Capture the cell that displays the provided text and extract its [x, y] central coordinate. 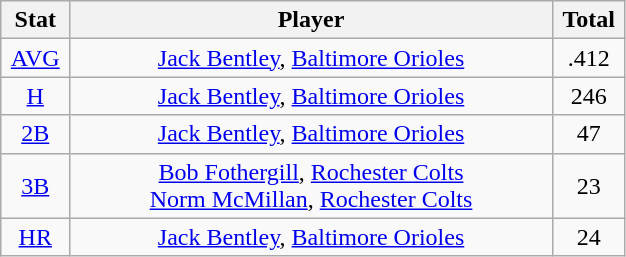
2B [36, 134]
24 [588, 237]
AVG [36, 58]
23 [588, 186]
HR [36, 237]
47 [588, 134]
.412 [588, 58]
Bob Fothergill, Rochester Colts Norm McMillan, Rochester Colts [312, 186]
246 [588, 96]
Total [588, 20]
H [36, 96]
Stat [36, 20]
Player [312, 20]
3B [36, 186]
